Provide the (X, Y) coordinate of the cell's center where the given text is located.  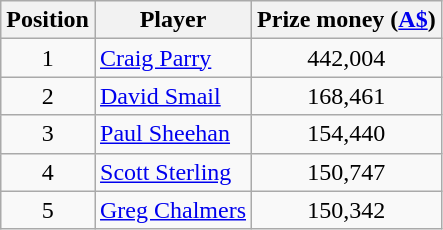
Position (48, 20)
3 (48, 134)
154,440 (347, 134)
Craig Parry (172, 58)
Player (172, 20)
150,747 (347, 172)
Scott Sterling (172, 172)
David Smail (172, 96)
168,461 (347, 96)
2 (48, 96)
Paul Sheehan (172, 134)
4 (48, 172)
5 (48, 210)
Prize money (A$) (347, 20)
Greg Chalmers (172, 210)
442,004 (347, 58)
150,342 (347, 210)
1 (48, 58)
